Pinpoint the cell where the given text exists, returning its (x, y) midpoint coordinate. 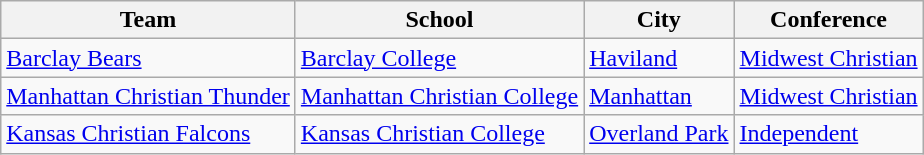
Barclay Bears (148, 58)
City (659, 20)
Conference (828, 20)
Independent (828, 134)
Kansas Christian Falcons (148, 134)
Manhattan (659, 96)
Manhattan Christian College (439, 96)
Barclay College (439, 58)
Haviland (659, 58)
Kansas Christian College (439, 134)
Overland Park (659, 134)
Team (148, 20)
School (439, 20)
Manhattan Christian Thunder (148, 96)
